Return the [x, y] coordinate for the center point of the cell that contains the specified text.  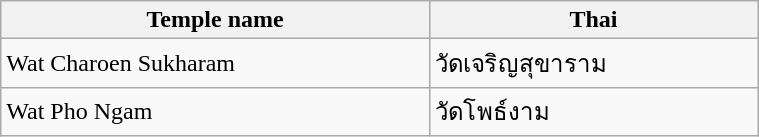
วัดเจริญสุขาราม [593, 64]
Wat Charoen Sukharam [216, 64]
Wat Pho Ngam [216, 112]
Thai [593, 20]
วัดโพธ์งาม [593, 112]
Temple name [216, 20]
